Identify which cell holds the provided text, then report its (x, y) central coordinate. 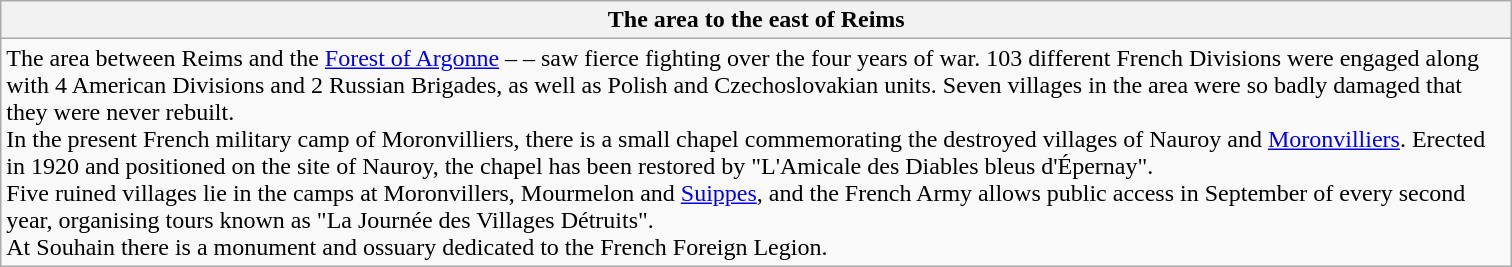
The area to the east of Reims (756, 20)
